Capture the cell that displays the provided text and extract its [X, Y] central coordinate. 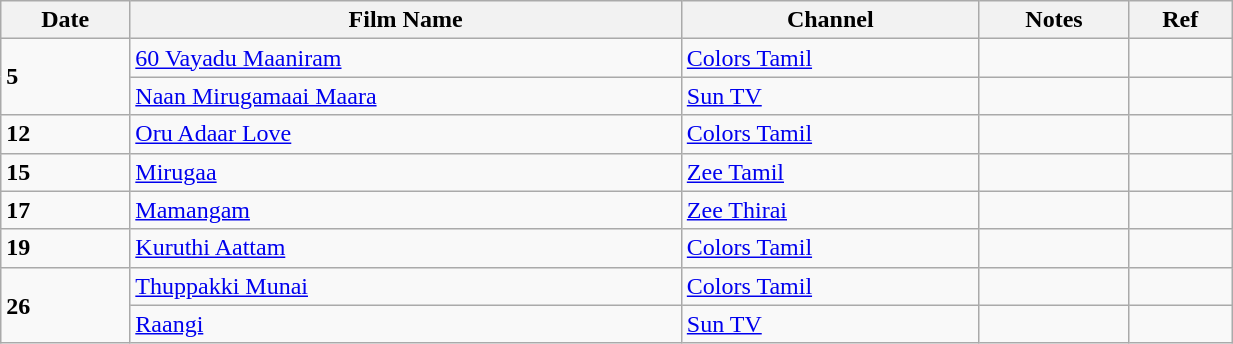
5 [66, 77]
Date [66, 20]
60 Vayadu Maaniram [406, 58]
Zee Tamil [830, 172]
Film Name [406, 20]
Kuruthi Aattam [406, 248]
17 [66, 210]
Raangi [406, 324]
Mamangam [406, 210]
15 [66, 172]
Oru Adaar Love [406, 134]
Thuppakki Munai [406, 286]
Zee Thirai [830, 210]
Naan Mirugamaai Maara [406, 96]
Channel [830, 20]
19 [66, 248]
26 [66, 305]
Mirugaa [406, 172]
Ref [1180, 20]
12 [66, 134]
Notes [1054, 20]
